Search for the cell housing the specified text and yield its [X, Y] center coordinate. 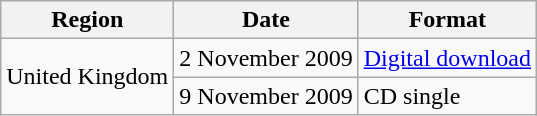
9 November 2009 [266, 96]
Date [266, 20]
CD single [447, 96]
2 November 2009 [266, 58]
United Kingdom [88, 77]
Format [447, 20]
Digital download [447, 58]
Region [88, 20]
